Locate the cell with the specified text and output its [X, Y] center coordinate. 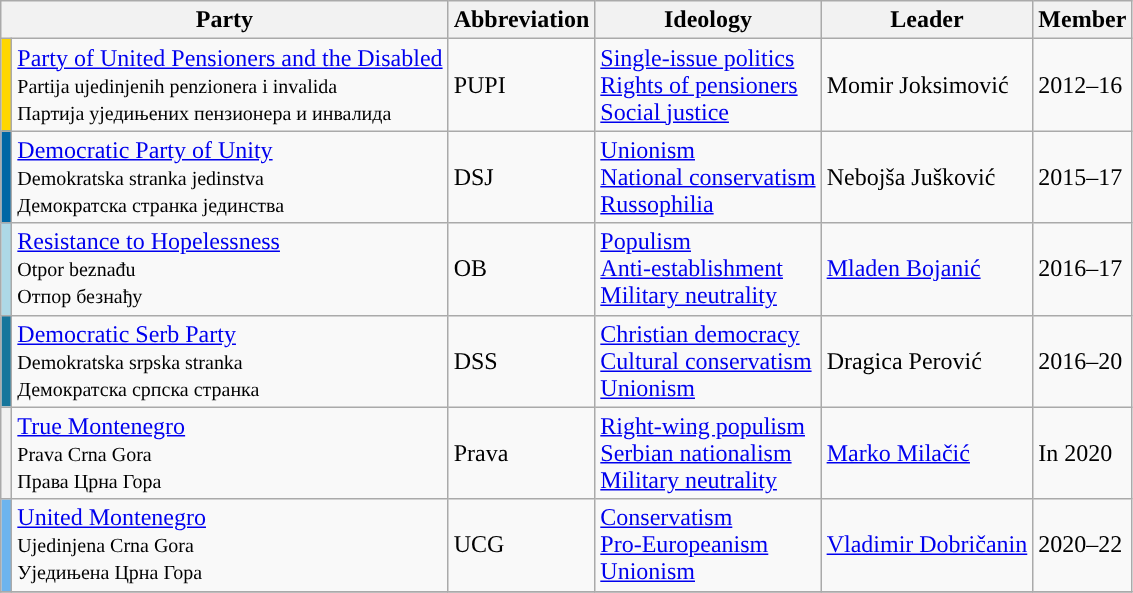
ConservatismPro-EuropeanismUnionism [708, 545]
United MontenegroUjedinjena Crna GoraУједињена Црна Гора [230, 545]
OB [522, 269]
Abbreviation [522, 20]
Member [1082, 20]
2016–17 [1082, 269]
PopulismAnti-establishmentMilitary neutrality [708, 269]
2020–22 [1082, 545]
UnionismNational conservatismRussophilia [708, 177]
Christian democracyCultural conservatismUnionism [708, 361]
2012–16 [1082, 85]
Resistance to HopelessnessOtpor beznađuОтпор безнађу [230, 269]
PUPI [522, 85]
Party [224, 20]
Democratic Serb PartyDemokratska srpska strankaДемократска српска странка [230, 361]
Momir Joksimović [927, 85]
Single-issue politicsRights of pensionersSocial justice [708, 85]
Marko Milačić [927, 453]
Dragica Perović [927, 361]
Right-wing populismSerbian nationalismMilitary neutrality [708, 453]
In 2020 [1082, 453]
2015–17 [1082, 177]
Prava [522, 453]
Vladimir Dobričanin [927, 545]
Nebojša Jušković [927, 177]
Mladen Bojanić [927, 269]
DSJ [522, 177]
UCG [522, 545]
Ideology [708, 20]
Party of United Pensioners and the DisabledPartija ujedinjenih penzionera i invalidaПартија уједињених пензионера и инвалида [230, 85]
Democratic Party of UnityDemokratska stranka jedinstvaДемократска странка јединства [230, 177]
2016–20 [1082, 361]
Leader [927, 20]
True MontenegroPrava Crna GoraПрава Црна Гора [230, 453]
DSS [522, 361]
